Scan for the cell matching the given text and deliver its [x, y] coordinate at center. 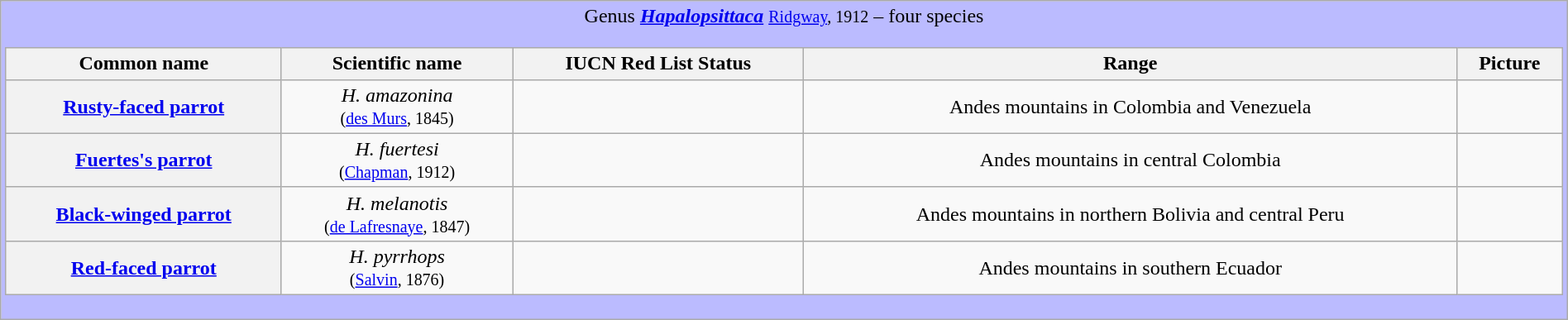
Fuertes's parrot [144, 160]
Black-winged parrot [144, 213]
Range [1131, 64]
Common name [144, 64]
Rusty-faced parrot [144, 106]
Picture [1510, 64]
Scientific name [397, 64]
Andes mountains in central Colombia [1131, 160]
Andes mountains in southern Ecuador [1131, 268]
IUCN Red List Status [658, 64]
H. melanotis (de Lafresnaye, 1847) [397, 213]
H. amazonina (des Murs, 1845) [397, 106]
H. fuertesi (Chapman, 1912) [397, 160]
H. pyrrhops (Salvin, 1876) [397, 268]
Red-faced parrot [144, 268]
Andes mountains in Colombia and Venezuela [1131, 106]
Andes mountains in northern Bolivia and central Peru [1131, 213]
